Find where the given text appears and provide that cell's center as (X, Y) coordinate. 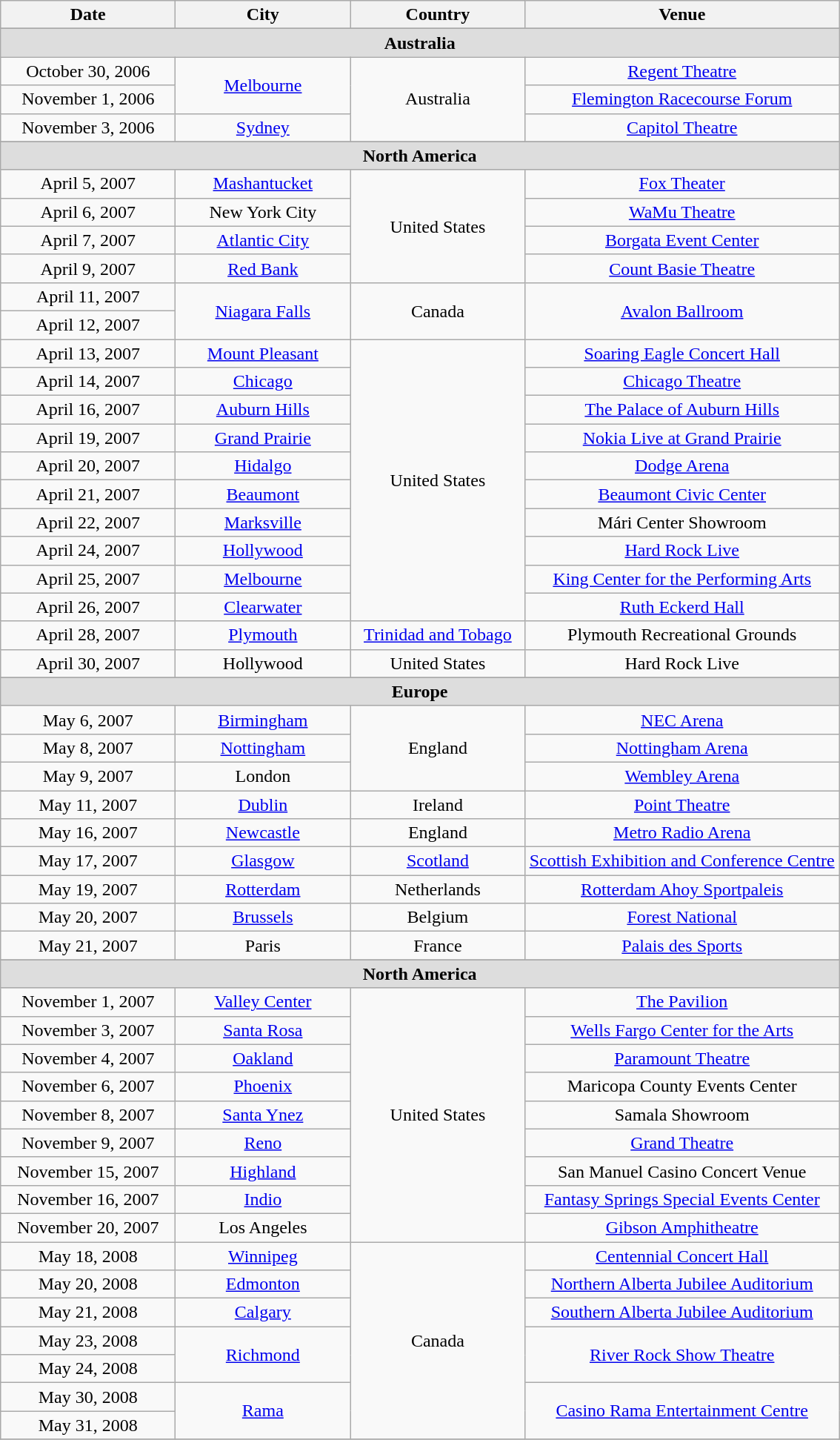
Niagara Falls (263, 311)
Nokia Live at Grand Prairie (682, 438)
November 3, 2007 (88, 1030)
November 4, 2007 (88, 1058)
May 9, 2007 (88, 776)
May 16, 2007 (88, 833)
Wells Fargo Center for the Arts (682, 1030)
Casino Rama Entertainment Centre (682, 1411)
Grand Theatre (682, 1143)
Metro Radio Arena (682, 833)
NEC Arena (682, 720)
Indio (263, 1199)
Newcastle (263, 833)
November 3, 2006 (88, 127)
Rama (263, 1411)
King Center for the Performing Arts (682, 579)
The Palace of Auburn Hills (682, 410)
Richmond (263, 1355)
Gibson Amphitheatre (682, 1227)
Trinidad and Tobago (438, 635)
Glasgow (263, 861)
November 9, 2007 (88, 1143)
May 21, 2008 (88, 1313)
May 20, 2007 (88, 918)
Maricopa County Events Center (682, 1086)
Northern Alberta Jubilee Auditorium (682, 1284)
November 16, 2007 (88, 1199)
Birmingham (263, 720)
Date (88, 15)
April 28, 2007 (88, 635)
Beaumont Civic Center (682, 494)
April 30, 2007 (88, 663)
Netherlands (438, 889)
April 25, 2007 (88, 579)
Sydney (263, 127)
April 22, 2007 (88, 522)
April 12, 2007 (88, 325)
Hidalgo (263, 466)
Reno (263, 1143)
April 20, 2007 (88, 466)
October 30, 2006 (88, 71)
November 1, 2007 (88, 1002)
Borgata Event Center (682, 240)
Highland (263, 1171)
Point Theatre (682, 804)
Los Angeles (263, 1227)
May 31, 2008 (88, 1425)
November 8, 2007 (88, 1115)
Ireland (438, 804)
Soaring Eagle Concert Hall (682, 354)
Phoenix (263, 1086)
April 21, 2007 (88, 494)
Count Basie Theatre (682, 268)
The Pavilion (682, 1002)
Flemington Racecourse Forum (682, 99)
Regent Theatre (682, 71)
Mount Pleasant (263, 354)
Marksville (263, 522)
April 7, 2007 (88, 240)
Clearwater (263, 607)
May 8, 2007 (88, 748)
November 6, 2007 (88, 1086)
May 30, 2008 (88, 1397)
Nottingham Arena (682, 748)
Wembley Arena (682, 776)
Dodge Arena (682, 466)
April 16, 2007 (88, 410)
Belgium (438, 918)
Edmonton (263, 1284)
Dublin (263, 804)
Atlantic City (263, 240)
Centennial Concert Hall (682, 1256)
Grand Prairie (263, 438)
May 11, 2007 (88, 804)
April 11, 2007 (88, 296)
April 13, 2007 (88, 354)
November 20, 2007 (88, 1227)
April 14, 2007 (88, 382)
Scotland (438, 861)
WaMu Theatre (682, 212)
Chicago (263, 382)
May 21, 2007 (88, 946)
Ruth Eckerd Hall (682, 607)
Forest National (682, 918)
Rotterdam (263, 889)
Venue (682, 15)
May 24, 2008 (88, 1369)
Country (438, 15)
Paramount Theatre (682, 1058)
Chicago Theatre (682, 382)
Southern Alberta Jubilee Auditorium (682, 1313)
London (263, 776)
May 23, 2008 (88, 1341)
Samala Showroom (682, 1115)
Winnipeg (263, 1256)
May 6, 2007 (88, 720)
Red Bank (263, 268)
May 20, 2008 (88, 1284)
Fox Theater (682, 184)
Santa Ynez (263, 1115)
May 17, 2007 (88, 861)
April 6, 2007 (88, 212)
Calgary (263, 1313)
Avalon Ballroom (682, 311)
May 18, 2008 (88, 1256)
Rotterdam Ahoy Sportpaleis (682, 889)
Palais des Sports (682, 946)
Beaumont (263, 494)
April 9, 2007 (88, 268)
April 24, 2007 (88, 551)
Nottingham (263, 748)
Auburn Hills (263, 410)
Valley Center (263, 1002)
San Manuel Casino Concert Venue (682, 1171)
April 19, 2007 (88, 438)
November 1, 2006 (88, 99)
Plymouth Recreational Grounds (682, 635)
Mári Center Showroom (682, 522)
Brussels (263, 918)
April 26, 2007 (88, 607)
Santa Rosa (263, 1030)
Fantasy Springs Special Events Center (682, 1199)
Capitol Theatre (682, 127)
Scottish Exhibition and Conference Centre (682, 861)
Europe (420, 691)
Mashantucket (263, 184)
Oakland (263, 1058)
Plymouth (263, 635)
River Rock Show Theatre (682, 1355)
New York City (263, 212)
City (263, 15)
France (438, 946)
May 19, 2007 (88, 889)
November 15, 2007 (88, 1171)
April 5, 2007 (88, 184)
Paris (263, 946)
